Determine the [x, y] coordinate at the center of the cell enclosing the given text.  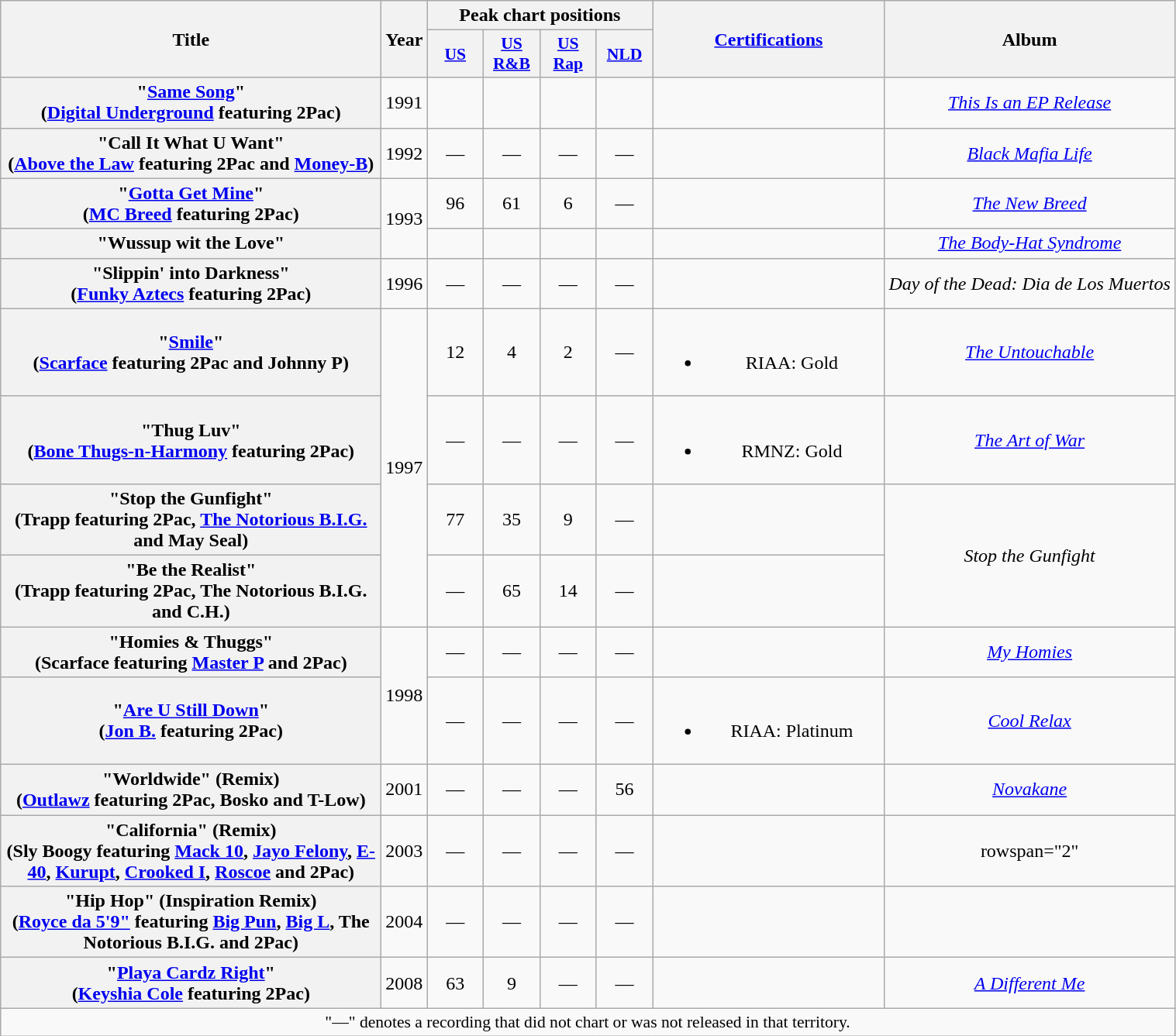
Day of the Dead: Dia de Los Muertos [1029, 284]
"Gotta Get Mine"(MC Breed featuring 2Pac) [191, 203]
2003 [405, 851]
4 [512, 352]
2004 [405, 922]
This Is an EP Release [1029, 102]
"Slippin' into Darkness"(Funky Aztecs featuring 2Pac) [191, 284]
"Call It What U Want"(Above the Law featuring 2Pac and Money-B) [191, 153]
35 [512, 519]
"Worldwide" (Remix)(Outlawz featuring 2Pac, Bosko and T-Low) [191, 790]
RIAA: Platinum [769, 721]
"Thug Luv"(Bone Thugs-n-Harmony featuring 2Pac) [191, 440]
A Different Me [1029, 983]
1993 [405, 219]
NLD [625, 54]
My Homies [1029, 651]
"Same Song" (Digital Underground featuring 2Pac) [191, 102]
14 [567, 590]
Peak chart positions [540, 15]
USRap [567, 54]
"Homies & Thuggs"(Scarface featuring Master P and 2Pac) [191, 651]
65 [512, 590]
96 [456, 203]
"California" (Remix)(Sly Boogy featuring Mack 10, Jayo Felony, E-40, Kurupt, Crooked I, Roscoe and 2Pac) [191, 851]
The Art of War [1029, 440]
56 [625, 790]
63 [456, 983]
"Playa Cardz Right"(Keyshia Cole featuring 2Pac) [191, 983]
"Are U Still Down"(Jon B. featuring 2Pac) [191, 721]
12 [456, 352]
1992 [405, 153]
"Wussup wit the Love" [191, 243]
US [456, 54]
Stop the Gunfight [1029, 555]
Black Mafia Life [1029, 153]
1996 [405, 284]
1991 [405, 102]
2 [567, 352]
Album [1029, 39]
2008 [405, 983]
Cool Relax [1029, 721]
1997 [405, 467]
"Hip Hop" (Inspiration Remix)(Royce da 5'9" featuring Big Pun, Big L, The Notorious B.I.G. and 2Pac) [191, 922]
2001 [405, 790]
61 [512, 203]
rowspan="2" [1029, 851]
The New Breed [1029, 203]
Novakane [1029, 790]
Title [191, 39]
"Smile"(Scarface featuring 2Pac and Johnny P) [191, 352]
The Untouchable [1029, 352]
6 [567, 203]
"Be the Realist"(Trapp featuring 2Pac, The Notorious B.I.G. and C.H.) [191, 590]
"Stop the Gunfight"(Trapp featuring 2Pac, The Notorious B.I.G. and May Seal) [191, 519]
USR&B [512, 54]
Year [405, 39]
"—" denotes a recording that did not chart or was not released in that territory. [588, 1022]
1998 [405, 695]
Certifications [769, 39]
The Body-Hat Syndrome [1029, 243]
RIAA: Gold [769, 352]
RMNZ: Gold [769, 440]
77 [456, 519]
